Output the (x, y) coordinate of the center of the cell containing the given text.  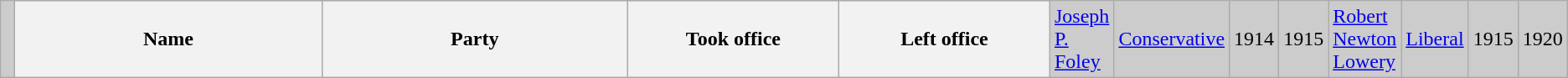
Liberal (1435, 39)
Left office (944, 39)
Joseph P. Foley (1081, 39)
Took office (733, 39)
1914 (1255, 39)
Name (168, 39)
1920 (1543, 39)
Party (474, 39)
Robert Newton Lowery (1365, 39)
Conservative (1172, 39)
